For the text-containing cell, return its midpoint in (x, y) coordinate format. 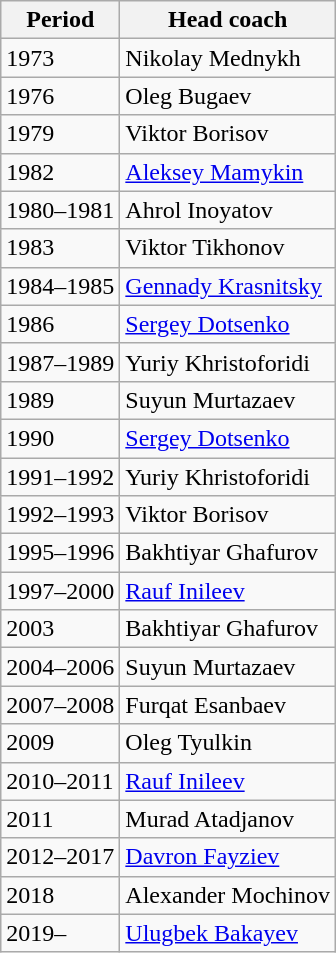
2019– (60, 933)
2012–2017 (60, 857)
Ulugbek Bakayev (228, 933)
Davron Fayziev (228, 857)
1997–2000 (60, 591)
Aleksey Mamykin (228, 172)
1989 (60, 400)
1973 (60, 58)
1982 (60, 172)
2009 (60, 743)
1976 (60, 96)
2010–2011 (60, 781)
1987–1989 (60, 362)
2011 (60, 819)
Oleg Bugaev (228, 96)
Nikolay Mednykh (228, 58)
2004–2006 (60, 667)
1979 (60, 134)
Head coach (228, 20)
1980–1981 (60, 210)
Alexander Mochinov (228, 895)
1986 (60, 324)
Gennady Krasnitsky (228, 286)
2018 (60, 895)
2007–2008 (60, 705)
1992–1993 (60, 515)
Furqat Esanbaev (228, 705)
1991–1992 (60, 477)
1995–1996 (60, 553)
Ahrol Inoyatov (228, 210)
Period (60, 20)
2003 (60, 629)
1984–1985 (60, 286)
Viktor Tikhonov (228, 248)
Murad Atadjanov (228, 819)
1983 (60, 248)
1990 (60, 438)
Oleg Tyulkin (228, 743)
